Identify which cell holds the provided text, then report its (x, y) central coordinate. 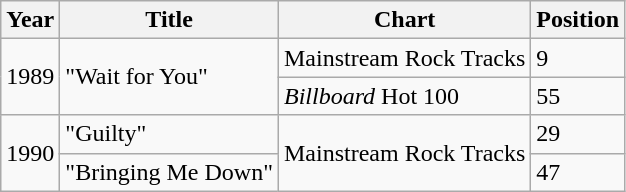
Billboard Hot 100 (404, 96)
29 (578, 134)
55 (578, 96)
Position (578, 20)
Title (170, 20)
1989 (30, 77)
9 (578, 58)
1990 (30, 153)
47 (578, 172)
"Bringing Me Down" (170, 172)
"Wait for You" (170, 77)
Chart (404, 20)
Year (30, 20)
"Guilty" (170, 134)
